From the cell containing the given text, extract its center point as [X, Y] coordinate. 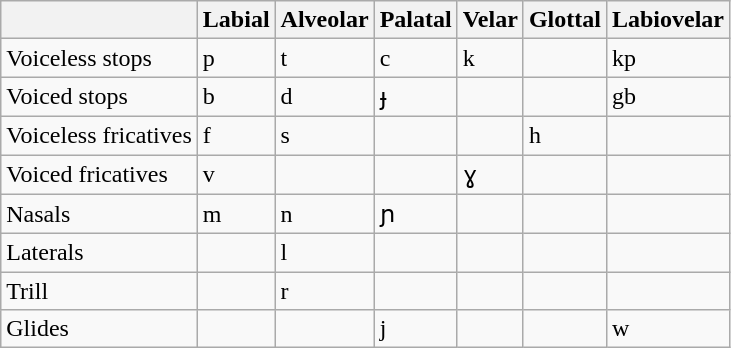
Voiced stops [100, 97]
Voiceless stops [100, 58]
Trill [100, 291]
j [416, 329]
n [324, 214]
Alveolar [324, 20]
ɲ [416, 214]
t [324, 58]
ɟ [416, 97]
w [668, 329]
Glottal [564, 20]
Nasals [100, 214]
s [324, 135]
Palatal [416, 20]
ɣ [490, 174]
Velar [490, 20]
l [324, 253]
v [236, 174]
r [324, 291]
Labial [236, 20]
Labiovelar [668, 20]
m [236, 214]
Glides [100, 329]
c [416, 58]
h [564, 135]
gb [668, 97]
Voiceless fricatives [100, 135]
Laterals [100, 253]
b [236, 97]
d [324, 97]
kp [668, 58]
k [490, 58]
f [236, 135]
p [236, 58]
Voiced fricatives [100, 174]
